Return (X, Y) of the center of cell containing provided text 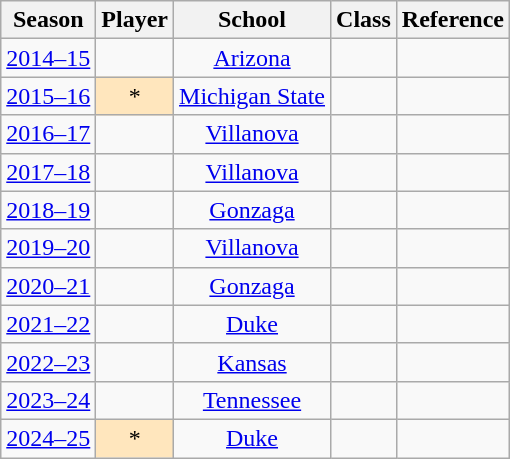
School (252, 20)
2024–25 (48, 438)
2016–17 (48, 134)
Michigan State (252, 96)
Class (364, 20)
Arizona (252, 58)
2015–16 (48, 96)
2022–23 (48, 362)
Player (135, 20)
2020–21 (48, 286)
2014–15 (48, 58)
2021–22 (48, 324)
Tennessee (252, 400)
Reference (452, 20)
2023–24 (48, 400)
Kansas (252, 362)
Season (48, 20)
2019–20 (48, 248)
2018–19 (48, 210)
2017–18 (48, 172)
